Search for the cell housing the specified text and yield its [X, Y] center coordinate. 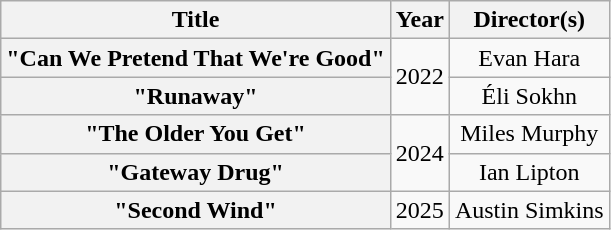
Miles Murphy [529, 134]
"Gateway Drug" [196, 172]
Éli Sokhn [529, 96]
2025 [420, 210]
"Can We Pretend That We're Good" [196, 58]
2022 [420, 77]
"The Older You Get" [196, 134]
Ian Lipton [529, 172]
"Second Wind" [196, 210]
Year [420, 20]
Austin Simkins [529, 210]
2024 [420, 153]
Evan Hara [529, 58]
Director(s) [529, 20]
Title [196, 20]
"Runaway" [196, 96]
